Return (X, Y) of the center of cell containing provided text 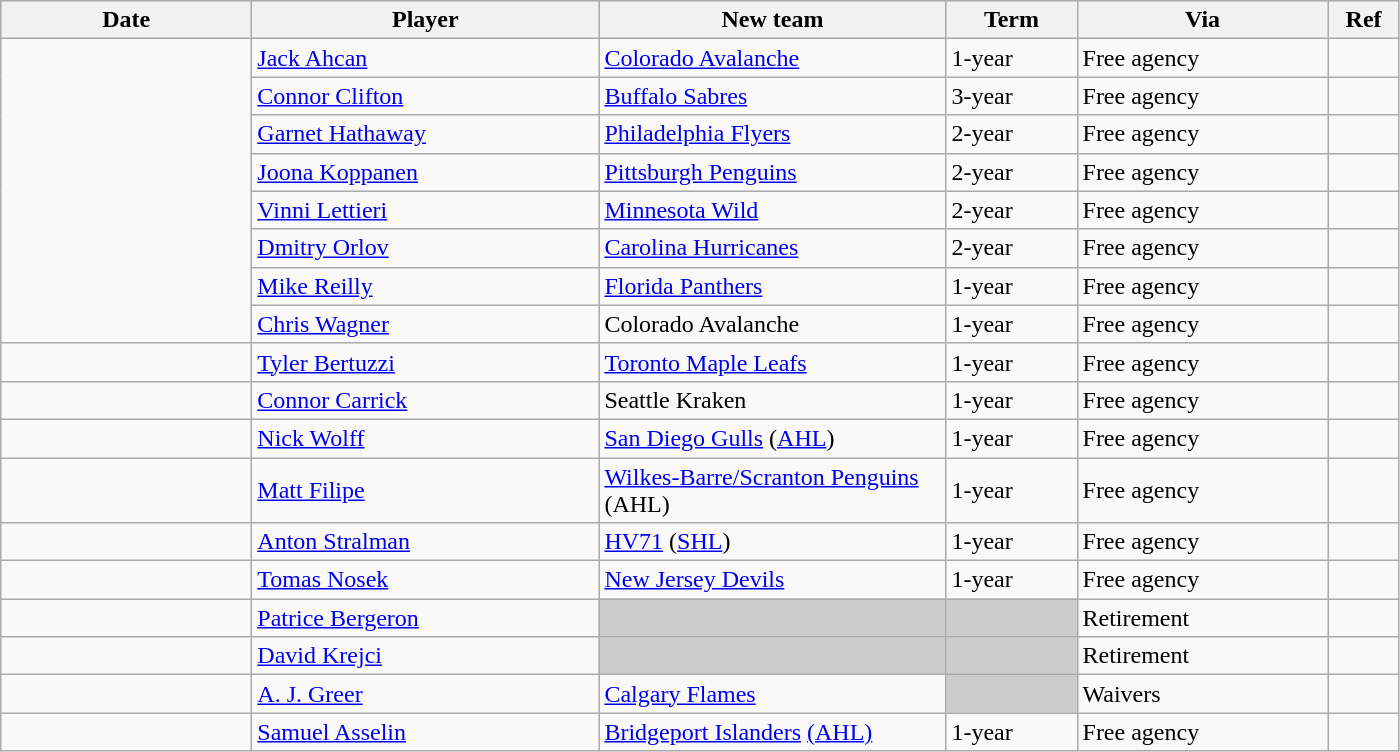
Player (426, 20)
Seattle Kraken (772, 400)
Pittsburgh Penguins (772, 172)
Anton Stralman (426, 542)
Dmitry Orlov (426, 248)
Bridgeport Islanders (AHL) (772, 732)
Tomas Nosek (426, 580)
San Diego Gulls (AHL) (772, 438)
Nick Wolff (426, 438)
Garnet Hathaway (426, 134)
Samuel Asselin (426, 732)
A. J. Greer (426, 694)
Vinni Lettieri (426, 210)
Minnesota Wild (772, 210)
New Jersey Devils (772, 580)
Buffalo Sabres (772, 96)
Toronto Maple Leafs (772, 362)
Philadelphia Flyers (772, 134)
David Krejci (426, 656)
Connor Clifton (426, 96)
Mike Reilly (426, 286)
Via (1202, 20)
HV71 (SHL) (772, 542)
Calgary Flames (772, 694)
Waivers (1202, 694)
Carolina Hurricanes (772, 248)
Connor Carrick (426, 400)
Patrice Bergeron (426, 618)
Chris Wagner (426, 324)
Wilkes-Barre/Scranton Penguins (AHL) (772, 490)
Term (1012, 20)
Ref (1364, 20)
Jack Ahcan (426, 58)
New team (772, 20)
Matt Filipe (426, 490)
Date (126, 20)
3-year (1012, 96)
Tyler Bertuzzi (426, 362)
Florida Panthers (772, 286)
Joona Koppanen (426, 172)
